Search for the cell housing the specified text and yield its [X, Y] center coordinate. 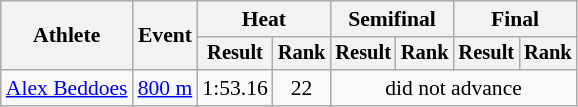
Heat [264, 19]
Athlete [67, 36]
22 [302, 88]
did not advance [453, 88]
Semifinal [392, 19]
800 m [166, 88]
Final [514, 19]
Alex Beddoes [67, 88]
1:53.16 [234, 88]
Event [166, 36]
